Detect which cell encompasses the target text, then output its (x, y) center coordinate. 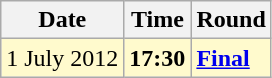
Final (231, 58)
1 July 2012 (62, 58)
Round (231, 20)
Date (62, 20)
Time (158, 20)
17:30 (158, 58)
